Determine the [X, Y] coordinate at the center of the cell enclosing the given text.  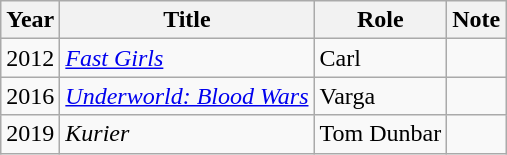
Title [187, 20]
Fast Girls [187, 58]
Varga [380, 96]
Year [30, 20]
Carl [380, 58]
Note [476, 20]
Role [380, 20]
2019 [30, 134]
2016 [30, 96]
Tom Dunbar [380, 134]
2012 [30, 58]
Underworld: Blood Wars [187, 96]
Kurier [187, 134]
